Pinpoint the cell where the given text exists, returning its [x, y] midpoint coordinate. 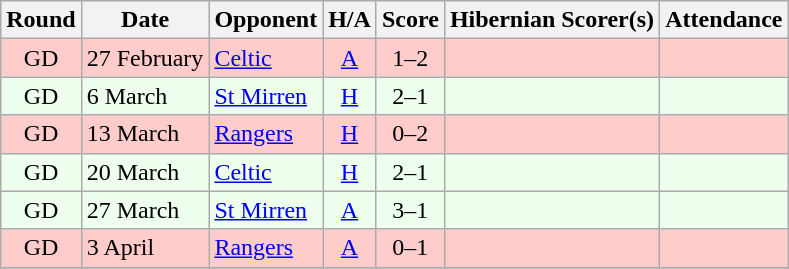
3–1 [410, 210]
Opponent [266, 20]
0–2 [410, 134]
Round [41, 20]
0–1 [410, 248]
Score [410, 20]
6 March [145, 96]
H/A [350, 20]
20 March [145, 172]
3 April [145, 248]
1–2 [410, 58]
Hibernian Scorer(s) [552, 20]
Attendance [724, 20]
13 March [145, 134]
Date [145, 20]
27 February [145, 58]
27 March [145, 210]
